Return the (X, Y) coordinate for the center point of the cell that contains the specified text.  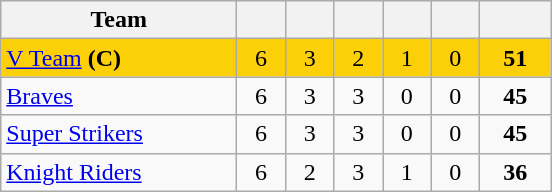
Team (119, 20)
Braves (119, 96)
51 (516, 58)
Super Strikers (119, 134)
36 (516, 172)
V Team (C) (119, 58)
Knight Riders (119, 172)
